Return [X, Y] of the center of cell containing provided text 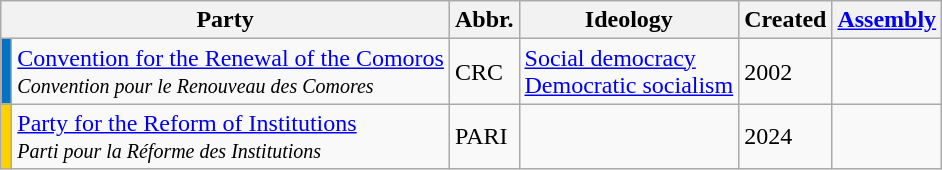
Convention for the Renewal of the ComorosConvention pour le Renouveau des Comores [231, 72]
2024 [786, 136]
Ideology [629, 20]
Assembly [887, 20]
CRC [484, 72]
Party for the Reform of InstitutionsParti pour la Réforme des Institutions [231, 136]
Social democracyDemocratic socialism [629, 72]
PARI [484, 136]
2002 [786, 72]
Party [226, 20]
Created [786, 20]
Abbr. [484, 20]
